Determine the [X, Y] coordinate at the center of the cell enclosing the given text.  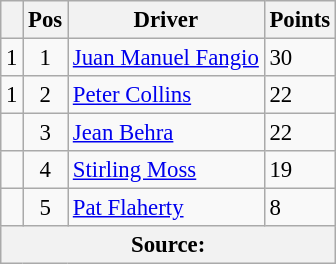
Peter Collins [166, 95]
30 [300, 58]
5 [46, 208]
3 [46, 133]
Juan Manuel Fangio [166, 58]
19 [300, 170]
Points [300, 20]
Source: [168, 245]
Jean Behra [166, 133]
Pat Flaherty [166, 208]
Driver [166, 20]
2 [46, 95]
4 [46, 170]
Stirling Moss [166, 170]
8 [300, 208]
Pos [46, 20]
